Provide the [x, y] coordinate of the cell's center where the given text is located.  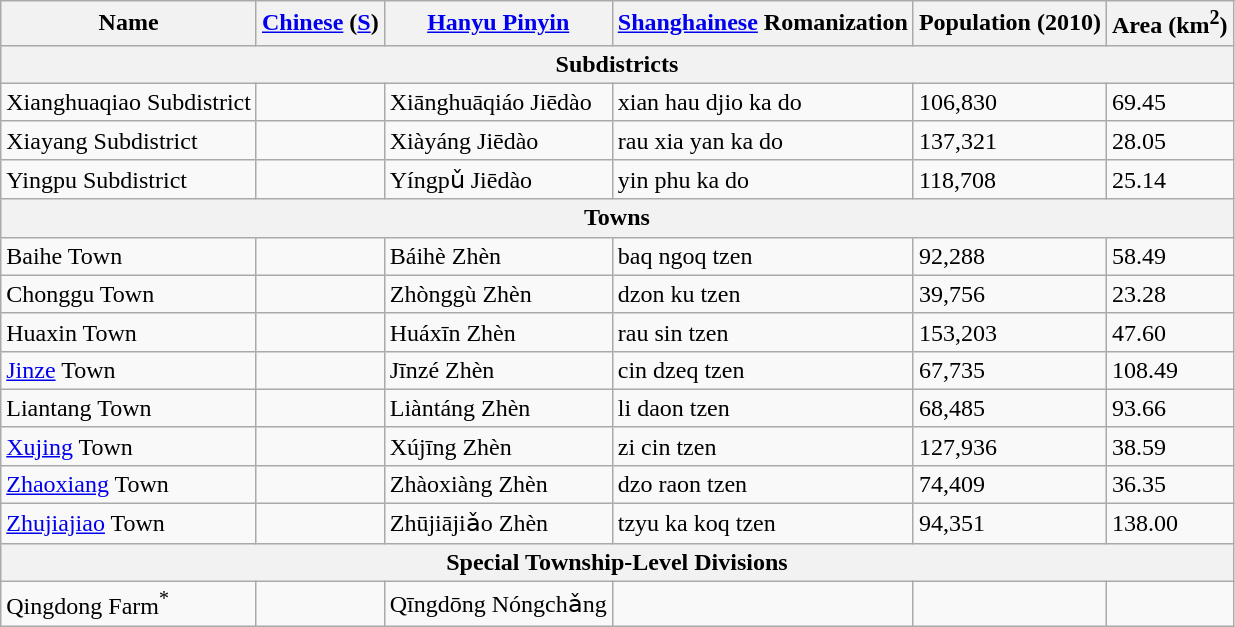
67,735 [1010, 370]
Baihe Town [129, 256]
Yingpu Subdistrict [129, 179]
rau xia yan ka do [762, 140]
Zhònggù Zhèn [498, 294]
Zhàoxiàng Zhèn [498, 484]
36.35 [1170, 484]
xian hau djio ka do [762, 102]
68,485 [1010, 408]
23.28 [1170, 294]
Xiayang Subdistrict [129, 140]
rau sin tzen [762, 332]
Yíngpǔ Jiēdào [498, 179]
li daon tzen [762, 408]
94,351 [1010, 524]
153,203 [1010, 332]
92,288 [1010, 256]
74,409 [1010, 484]
yin phu ka do [762, 179]
Qīngdōng Nóngchǎng [498, 604]
108.49 [1170, 370]
Liantang Town [129, 408]
137,321 [1010, 140]
25.14 [1170, 179]
Shanghainese Romanization [762, 24]
Zhūjiājiǎo Zhèn [498, 524]
Hanyu Pinyin [498, 24]
Jinze Town [129, 370]
Subdistricts [617, 64]
38.59 [1170, 446]
dzo raon tzen [762, 484]
Huaxin Town [129, 332]
Xianghuaqiao Subdistrict [129, 102]
127,936 [1010, 446]
baq ngoq tzen [762, 256]
47.60 [1170, 332]
Xiānghuāqiáo Jiēdào [498, 102]
118,708 [1010, 179]
28.05 [1170, 140]
Xújīng Zhèn [498, 446]
138.00 [1170, 524]
Xiàyáng Jiēdào [498, 140]
Xujing Town [129, 446]
39,756 [1010, 294]
zi cin tzen [762, 446]
Towns [617, 218]
Special Township-Level Divisions [617, 562]
Zhaoxiang Town [129, 484]
Name [129, 24]
106,830 [1010, 102]
Population (2010) [1010, 24]
69.45 [1170, 102]
Jīnzé Zhèn [498, 370]
Báihè Zhèn [498, 256]
tzyu ka koq tzen [762, 524]
Area (km2) [1170, 24]
Chinese (S) [320, 24]
58.49 [1170, 256]
Huáxīn Zhèn [498, 332]
Zhujiajiao Town [129, 524]
Liàntáng Zhèn [498, 408]
93.66 [1170, 408]
dzon ku tzen [762, 294]
Chonggu Town [129, 294]
cin dzeq tzen [762, 370]
Qingdong Farm* [129, 604]
